Provide the (X, Y) coordinate of the cell's center where the given text is located.  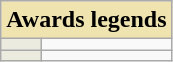
Awards legends (86, 20)
